Capture the cell that displays the provided text and extract its [X, Y] central coordinate. 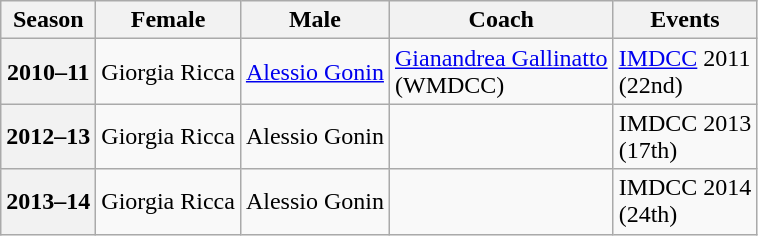
Coach [501, 20]
2013–14 [48, 202]
2012–13 [48, 136]
Gianandrea Gallinatto(WMDCC) [501, 72]
2010–11 [48, 72]
Male [314, 20]
IMDCC 2011 (22nd) [685, 72]
IMDCC 2013 (17th) [685, 136]
Season [48, 20]
IMDCC 2014 (24th) [685, 202]
Female [168, 20]
Events [685, 20]
